Scan for the cell matching the given text and deliver its (x, y) coordinate at center. 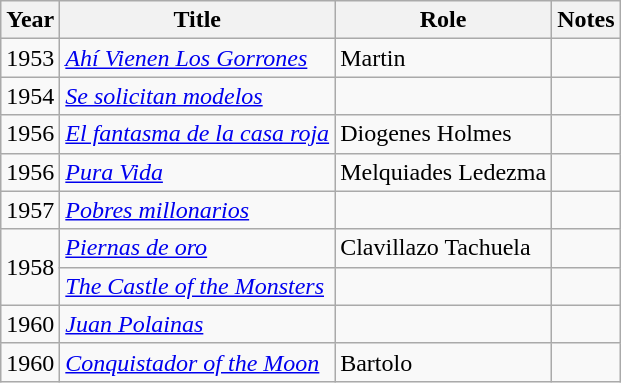
Clavillazo Tachuela (444, 248)
Title (198, 20)
Conquistador of the Moon (198, 362)
Bartolo (444, 362)
Juan Polainas (198, 324)
1953 (30, 58)
Pobres millonarios (198, 210)
Se solicitan modelos (198, 96)
Year (30, 20)
Melquiades Ledezma (444, 172)
Role (444, 20)
Piernas de oro (198, 248)
1954 (30, 96)
Diogenes Holmes (444, 134)
The Castle of the Monsters (198, 286)
Notes (586, 20)
Martin (444, 58)
1957 (30, 210)
El fantasma de la casa roja (198, 134)
Ahí Vienen Los Gorrones (198, 58)
1958 (30, 267)
Pura Vida (198, 172)
